Return (x, y) of the center of cell containing provided text 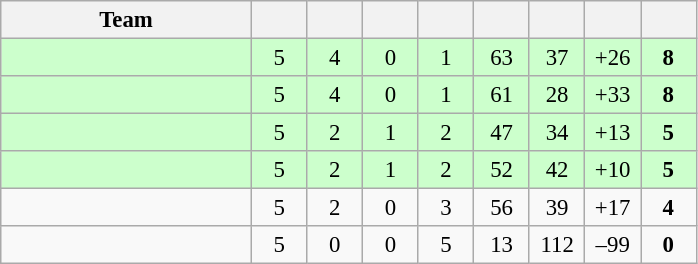
52 (502, 170)
61 (502, 95)
+33 (613, 95)
39 (557, 208)
–99 (613, 245)
13 (502, 245)
+10 (613, 170)
112 (557, 245)
37 (557, 58)
47 (502, 133)
28 (557, 95)
Team (126, 20)
+13 (613, 133)
+17 (613, 208)
3 (446, 208)
63 (502, 58)
42 (557, 170)
34 (557, 133)
+26 (613, 58)
56 (502, 208)
